Identify which cell holds the provided text, then report its [x, y] central coordinate. 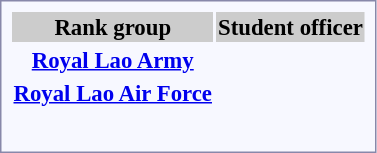
Royal Lao Air Force [112, 93]
Student officer [290, 27]
Royal Lao Army [112, 60]
Rank group [112, 27]
